Search for the cell housing the specified text and yield its [x, y] center coordinate. 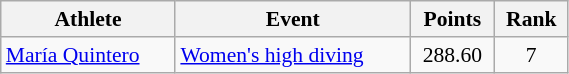
Points [452, 19]
Event [292, 19]
Athlete [88, 19]
María Quintero [88, 55]
7 [532, 55]
Rank [532, 19]
288.60 [452, 55]
Women's high diving [292, 55]
